Pinpoint the cell where the given text exists, returning its (X, Y) midpoint coordinate. 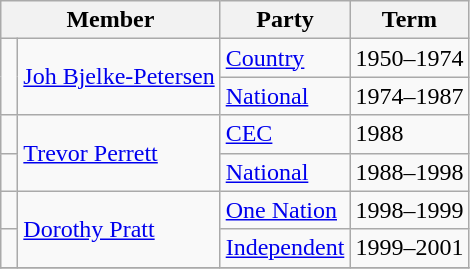
1998–1999 (410, 210)
Term (410, 20)
Member (110, 20)
CEC (285, 134)
Trevor Perrett (119, 153)
Party (285, 20)
1950–1974 (410, 58)
1974–1987 (410, 96)
One Nation (285, 210)
1999–2001 (410, 248)
Joh Bjelke-Petersen (119, 77)
Country (285, 58)
1988–1998 (410, 172)
Independent (285, 248)
1988 (410, 134)
Dorothy Pratt (119, 229)
